Locate the cell with the specified text and output its (x, y) center coordinate. 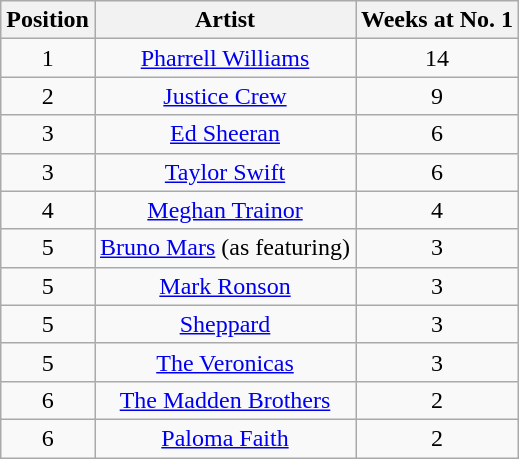
Justice Crew (224, 96)
Artist (224, 20)
Weeks at No. 1 (438, 20)
Meghan Trainor (224, 210)
Pharrell Williams (224, 58)
Sheppard (224, 324)
9 (438, 96)
14 (438, 58)
Mark Ronson (224, 286)
Taylor Swift (224, 172)
1 (48, 58)
Position (48, 20)
Bruno Mars (as featuring) (224, 248)
The Madden Brothers (224, 400)
Ed Sheeran (224, 134)
The Veronicas (224, 362)
Paloma Faith (224, 438)
